From the cell containing the given text, extract its center point as [x, y] coordinate. 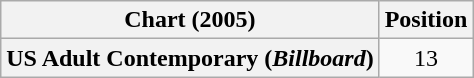
US Adult Contemporary (Billboard) [190, 58]
Position [426, 20]
Chart (2005) [190, 20]
13 [426, 58]
